Output the [X, Y] coordinate of the center of the cell containing the given text.  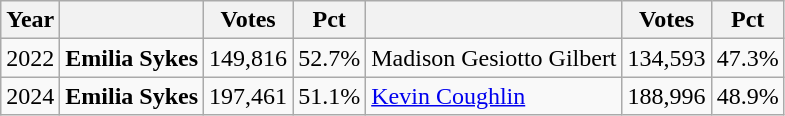
48.9% [748, 96]
2022 [30, 58]
134,593 [666, 58]
188,996 [666, 96]
2024 [30, 96]
149,816 [248, 58]
47.3% [748, 58]
Madison Gesiotto Gilbert [494, 58]
51.1% [330, 96]
197,461 [248, 96]
Kevin Coughlin [494, 96]
52.7% [330, 58]
Year [30, 20]
